Capture the cell that displays the provided text and extract its (x, y) central coordinate. 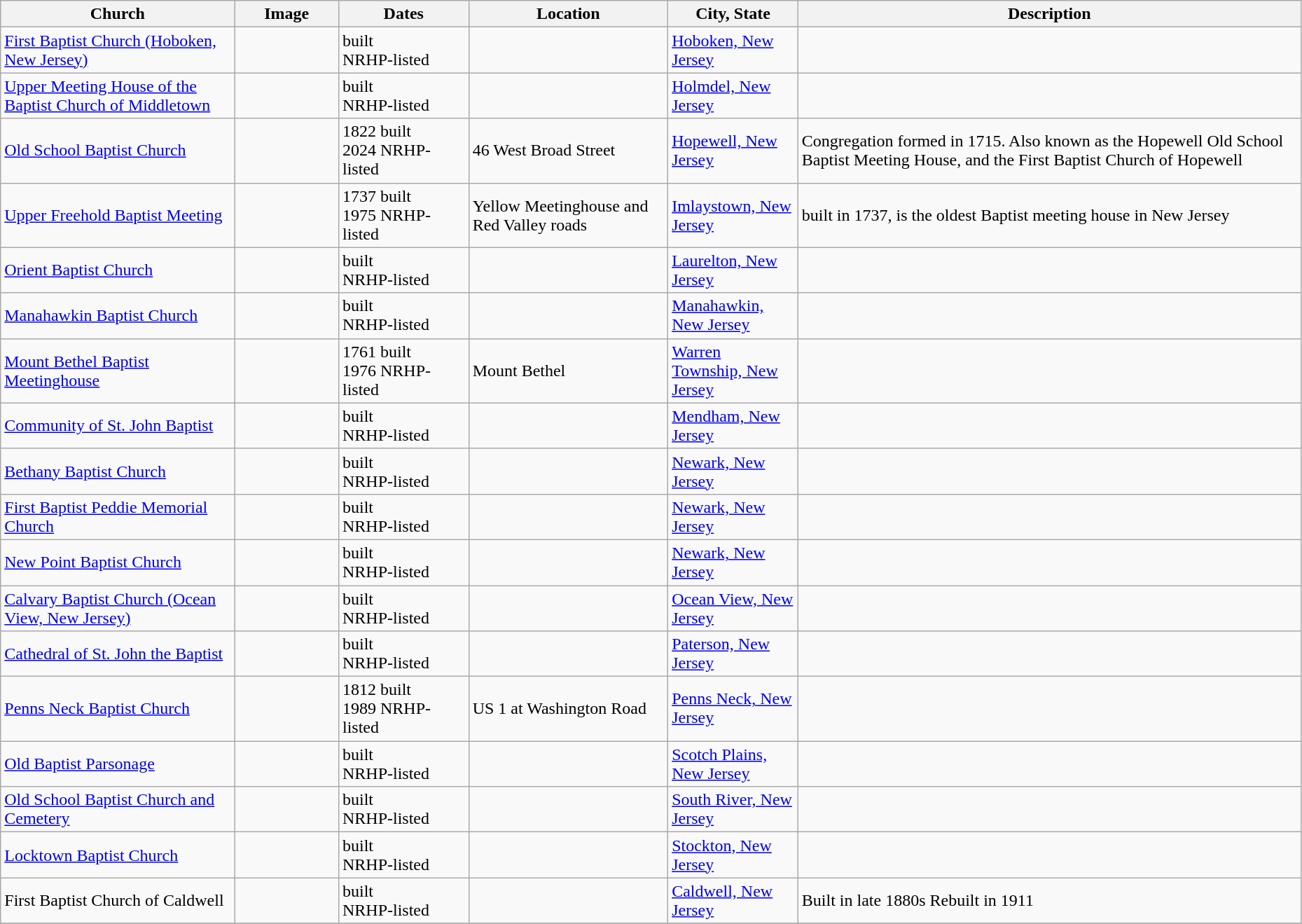
Stockton, New Jersey (733, 855)
Paterson, New Jersey (733, 654)
Hoboken, New Jersey (733, 50)
46 West Broad Street (569, 151)
1737 built 1975 NRHP-listed (403, 215)
Calvary Baptist Church (Ocean View, New Jersey) (118, 608)
Imlaystown, New Jersey (733, 215)
South River, New Jersey (733, 810)
Yellow Meetinghouse and Red Valley roads (569, 215)
Location (569, 14)
Image (287, 14)
Mendham, New Jersey (733, 426)
Old Baptist Parsonage (118, 764)
Ocean View, New Jersey (733, 608)
City, State (733, 14)
US 1 at Washington Road (569, 709)
Mount Bethel (569, 371)
1761 built 1976 NRHP-listed (403, 371)
First Baptist Church of Caldwell (118, 901)
New Point Baptist Church (118, 562)
Bethany Baptist Church (118, 471)
Manahawkin, New Jersey (733, 315)
Congregation formed in 1715. Also known as the Hopewell Old School Baptist Meeting House, and the First Baptist Church of Hopewell (1049, 151)
Old School Baptist Church and Cemetery (118, 810)
Laurelton, New Jersey (733, 270)
Scotch Plains, New Jersey (733, 764)
Old School Baptist Church (118, 151)
First Baptist Peddie Memorial Church (118, 517)
Penns Neck Baptist Church (118, 709)
Hopewell, New Jersey (733, 151)
Church (118, 14)
Holmdel, New Jersey (733, 95)
Cathedral of St. John the Baptist (118, 654)
Orient Baptist Church (118, 270)
Penns Neck, New Jersey (733, 709)
First Baptist Church (Hoboken, New Jersey) (118, 50)
1822 built 2024 NRHP-listed (403, 151)
Community of St. John Baptist (118, 426)
Built in late 1880s Rebuilt in 1911 (1049, 901)
Caldwell, New Jersey (733, 901)
Upper Freehold Baptist Meeting (118, 215)
Mount Bethel Baptist Meetinghouse (118, 371)
Warren Township, New Jersey (733, 371)
Manahawkin Baptist Church (118, 315)
Dates (403, 14)
Locktown Baptist Church (118, 855)
Description (1049, 14)
Upper Meeting House of the Baptist Church of Middletown (118, 95)
1812 built 1989 NRHP-listed (403, 709)
built in 1737, is the oldest Baptist meeting house in New Jersey (1049, 215)
